Scan for the cell matching the given text and deliver its [X, Y] coordinate at center. 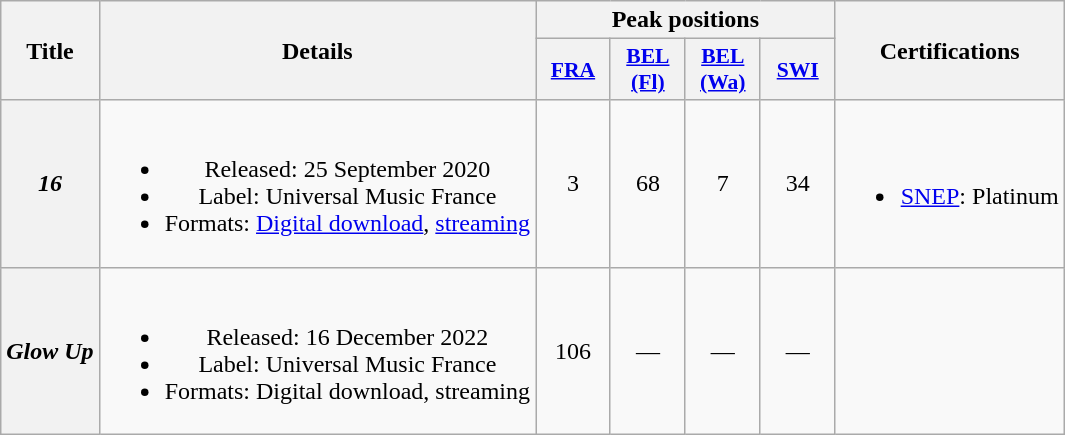
3 [574, 184]
Peak positions [686, 20]
FRA [574, 70]
7 [722, 184]
BEL(Wa) [722, 70]
Released: 16 December 2022Label: Universal Music FranceFormats: Digital download, streaming [317, 350]
Certifications [950, 50]
SWI [798, 70]
Glow Up [50, 350]
SNEP: Platinum [950, 184]
106 [574, 350]
16 [50, 184]
68 [648, 184]
Title [50, 50]
BEL(Fl) [648, 70]
Released: 25 September 2020Label: Universal Music FranceFormats: Digital download, streaming [317, 184]
34 [798, 184]
Details [317, 50]
